Identify which cell holds the provided text, then report its [x, y] central coordinate. 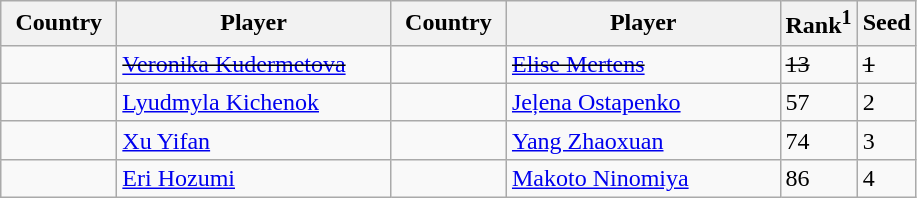
2 [886, 102]
Seed [886, 24]
1 [886, 64]
4 [886, 178]
57 [818, 102]
Xu Yifan [254, 140]
74 [818, 140]
3 [886, 140]
13 [818, 64]
Makoto Ninomiya [643, 178]
Rank1 [818, 24]
Elise Mertens [643, 64]
86 [818, 178]
Veronika Kudermetova [254, 64]
Eri Hozumi [254, 178]
Yang Zhaoxuan [643, 140]
Lyudmyla Kichenok [254, 102]
Jeļena Ostapenko [643, 102]
